Identify which cell holds the provided text, then report its (X, Y) central coordinate. 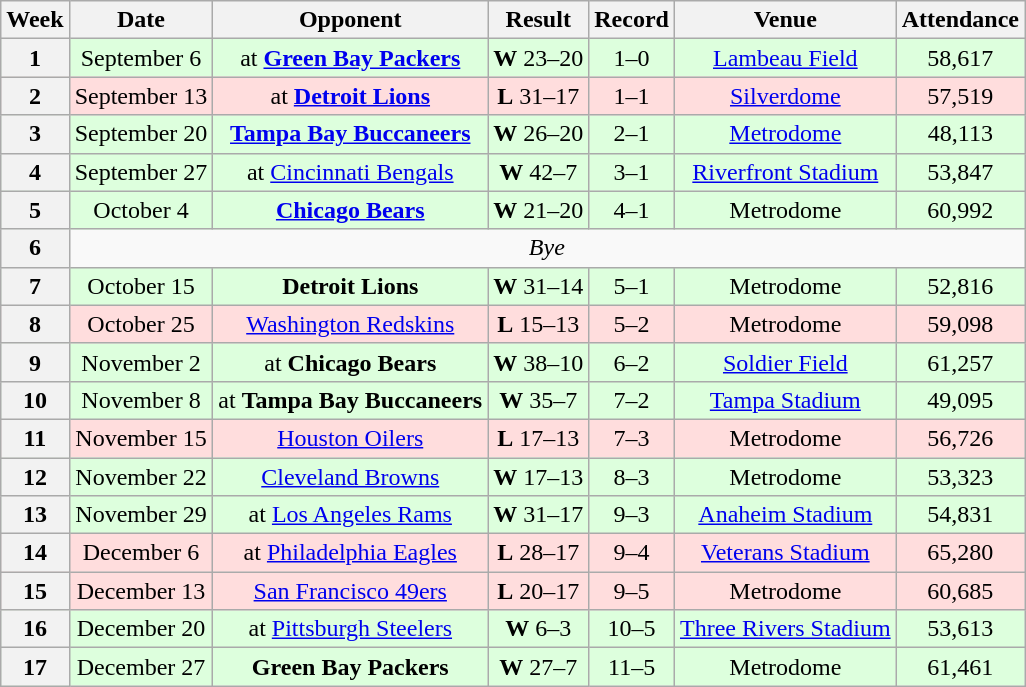
Attendance (960, 20)
65,280 (960, 553)
9–5 (632, 591)
October 4 (141, 210)
Bye (546, 248)
L 31–17 (538, 96)
at Pittsburgh Steelers (350, 629)
September 20 (141, 134)
1 (35, 58)
September 27 (141, 172)
L 15–13 (538, 324)
Silverdome (785, 96)
57,519 (960, 96)
Tampa Stadium (785, 400)
Record (632, 20)
Soldier Field (785, 362)
at Detroit Lions (350, 96)
Chicago Bears (350, 210)
December 6 (141, 553)
1–1 (632, 96)
at Green Bay Packers (350, 58)
November 8 (141, 400)
8 (35, 324)
Date (141, 20)
13 (35, 515)
W 27–7 (538, 667)
4 (35, 172)
12 (35, 477)
Green Bay Packers (350, 667)
W 23–20 (538, 58)
5 (35, 210)
November 22 (141, 477)
at Los Angeles Rams (350, 515)
9 (35, 362)
December 13 (141, 591)
48,113 (960, 134)
7–3 (632, 438)
61,257 (960, 362)
Veterans Stadium (785, 553)
58,617 (960, 58)
W 42–7 (538, 172)
W 17–13 (538, 477)
6–2 (632, 362)
59,098 (960, 324)
60,992 (960, 210)
53,613 (960, 629)
L 20–17 (538, 591)
at Tampa Bay Buccaneers (350, 400)
60,685 (960, 591)
San Francisco 49ers (350, 591)
at Cincinnati Bengals (350, 172)
52,816 (960, 286)
September 6 (141, 58)
Riverfront Stadium (785, 172)
W 35–7 (538, 400)
7 (35, 286)
September 13 (141, 96)
October 25 (141, 324)
14 (35, 553)
L 17–13 (538, 438)
2–1 (632, 134)
Anaheim Stadium (785, 515)
at Philadelphia Eagles (350, 553)
11 (35, 438)
Houston Oilers (350, 438)
61,461 (960, 667)
9–3 (632, 515)
54,831 (960, 515)
53,847 (960, 172)
4–1 (632, 210)
8–3 (632, 477)
3–1 (632, 172)
Lambeau Field (785, 58)
Washington Redskins (350, 324)
2 (35, 96)
October 15 (141, 286)
10 (35, 400)
November 29 (141, 515)
W 31–14 (538, 286)
56,726 (960, 438)
December 27 (141, 667)
Detroit Lions (350, 286)
5–1 (632, 286)
December 20 (141, 629)
3 (35, 134)
L 28–17 (538, 553)
15 (35, 591)
7–2 (632, 400)
W 6–3 (538, 629)
49,095 (960, 400)
W 21–20 (538, 210)
W 26–20 (538, 134)
6 (35, 248)
November 15 (141, 438)
Venue (785, 20)
W 31–17 (538, 515)
11–5 (632, 667)
5–2 (632, 324)
1–0 (632, 58)
Tampa Bay Buccaneers (350, 134)
Three Rivers Stadium (785, 629)
9–4 (632, 553)
Cleveland Browns (350, 477)
16 (35, 629)
17 (35, 667)
10–5 (632, 629)
Result (538, 20)
53,323 (960, 477)
November 2 (141, 362)
W 38–10 (538, 362)
at Chicago Bears (350, 362)
Opponent (350, 20)
Week (35, 20)
